Identify which cell holds the provided text, then report its (x, y) central coordinate. 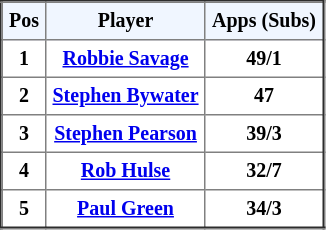
Player (126, 21)
3 (24, 134)
Stephen Bywater (126, 96)
Paul Green (126, 209)
34/3 (264, 209)
1 (24, 59)
39/3 (264, 134)
5 (24, 209)
4 (24, 171)
Robbie Savage (126, 59)
Stephen Pearson (126, 134)
49/1 (264, 59)
Pos (24, 21)
2 (24, 96)
47 (264, 96)
Rob Hulse (126, 171)
32/7 (264, 171)
Apps (Subs) (264, 21)
